Return (X, Y) of the center of cell containing provided text 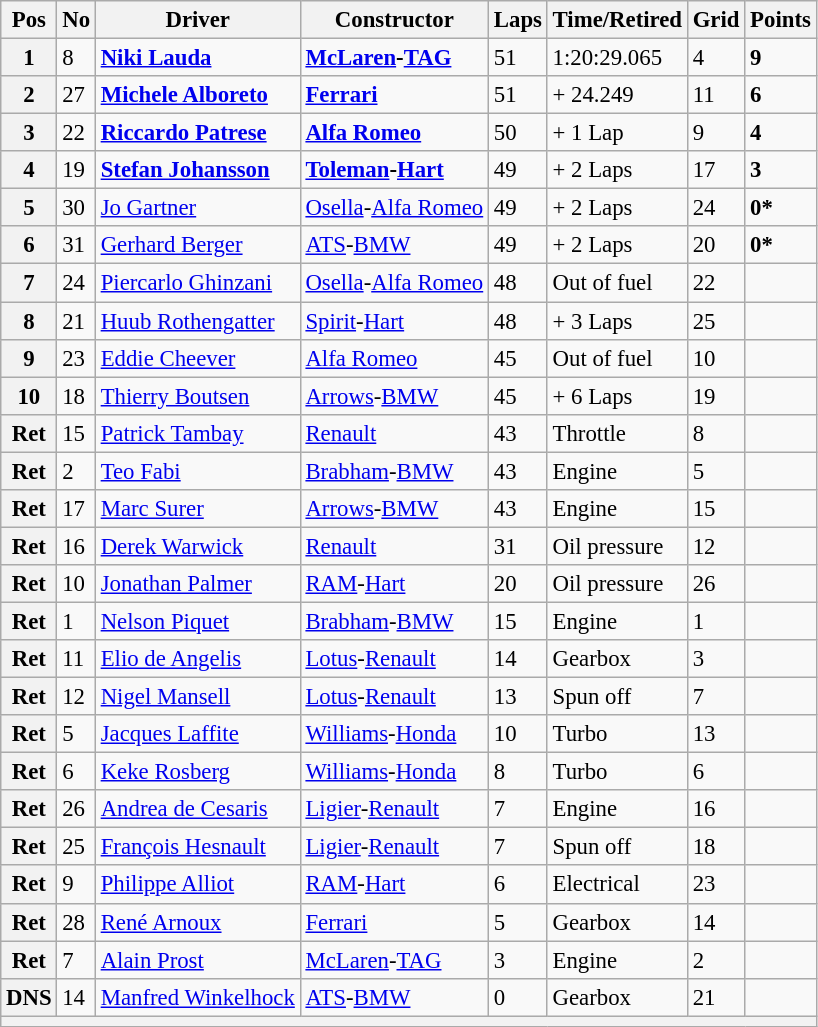
Stefan Johansson (198, 170)
Points (780, 20)
+ 1 Lap (617, 133)
Piercarlo Ghinzani (198, 283)
Eddie Cheever (198, 358)
Riccardo Patrese (198, 133)
30 (76, 208)
Nelson Piquet (198, 621)
Patrick Tambay (198, 433)
Time/Retired (617, 20)
Derek Warwick (198, 546)
Philippe Alliot (198, 885)
Spirit-Hart (394, 321)
28 (76, 922)
Laps (518, 20)
27 (76, 95)
Throttle (617, 433)
Grid (716, 20)
Teo Fabi (198, 471)
+ 24.249 (617, 95)
Gerhard Berger (198, 245)
René Arnoux (198, 922)
Marc Surer (198, 509)
Toleman-Hart (394, 170)
Michele Alboreto (198, 95)
Thierry Boutsen (198, 396)
Jonathan Palmer (198, 584)
Jo Gartner (198, 208)
Electrical (617, 885)
Alain Prost (198, 960)
Huub Rothengatter (198, 321)
Jacques Laffite (198, 734)
0 (518, 997)
Constructor (394, 20)
Keke Rosberg (198, 772)
+ 3 Laps (617, 321)
1:20:29.065 (617, 58)
+ 6 Laps (617, 396)
François Hesnault (198, 847)
No (76, 20)
Nigel Mansell (198, 697)
Andrea de Cesaris (198, 809)
Manfred Winkelhock (198, 997)
50 (518, 133)
Niki Lauda (198, 58)
Driver (198, 20)
DNS (29, 997)
Pos (29, 20)
Elio de Angelis (198, 659)
